For the text-containing cell, return its midpoint in (X, Y) coordinate format. 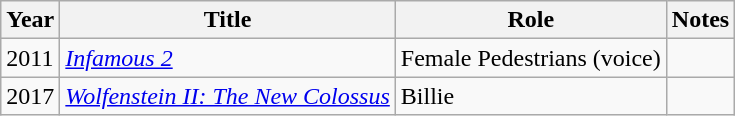
Role (530, 20)
2011 (30, 58)
Title (228, 20)
2017 (30, 96)
Infamous 2 (228, 58)
Wolfenstein II: The New Colossus (228, 96)
Year (30, 20)
Billie (530, 96)
Female Pedestrians (voice) (530, 58)
Notes (700, 20)
